Output the (X, Y) coordinate of the center of the cell containing the given text.  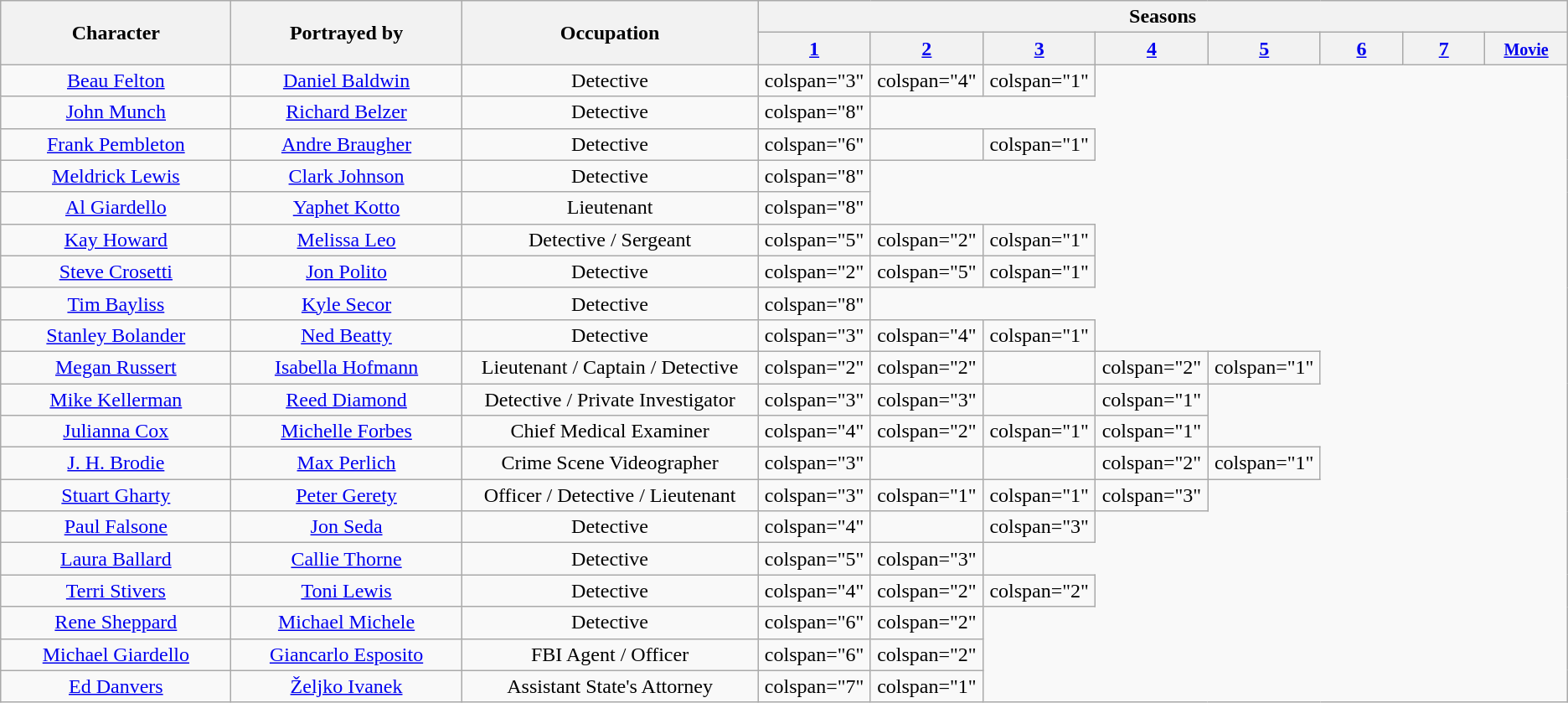
Michelle Forbes (347, 432)
Paul Falsone (116, 527)
Seasons (1163, 17)
Mike Kellerman (116, 400)
Beau Felton (116, 80)
Clark Johnson (347, 176)
Stuart Gharty (116, 495)
Michael Giardello (116, 654)
Megan Russert (116, 367)
Toni Lewis (347, 591)
Peter Gerety (347, 495)
Reed Diamond (347, 400)
Frank Pembleton (116, 144)
Callie Thorne (347, 559)
John Munch (116, 112)
Detective / Private Investigator (610, 400)
Character (116, 33)
Ned Beatty (347, 335)
2 (926, 49)
5 (1264, 49)
Yaphet Kotto (347, 208)
Max Perlich (347, 463)
Daniel Baldwin (347, 80)
7 (1444, 49)
Andre Braugher (347, 144)
Melissa Leo (347, 240)
Lieutenant (610, 208)
Steve Crosetti (116, 271)
Giancarlo Esposito (347, 654)
Movie (1526, 49)
4 (1152, 49)
Crime Scene Videographer (610, 463)
Tim Bayliss (116, 303)
Ed Danvers (116, 686)
FBI Agent / Officer (610, 654)
Kyle Secor (347, 303)
Jon Seda (347, 527)
Stanley Bolander (116, 335)
Julianna Cox (116, 432)
Lieutenant / Captain / Detective (610, 367)
Jon Polito (347, 271)
Assistant State's Attorney (610, 686)
1 (814, 49)
Laura Ballard (116, 559)
Isabella Hofmann (347, 367)
colspan="7" (814, 686)
Kay Howard (116, 240)
J. H. Brodie (116, 463)
Officer / Detective / Lieutenant (610, 495)
Richard Belzer (347, 112)
Meldrick Lewis (116, 176)
Portrayed by (347, 33)
Terri Stivers (116, 591)
Željko Ivanek (347, 686)
Rene Sheppard (116, 623)
Detective / Sergeant (610, 240)
6 (1361, 49)
Michael Michele (347, 623)
Chief Medical Examiner (610, 432)
Al Giardello (116, 208)
3 (1039, 49)
Occupation (610, 33)
